Identify which cell holds the provided text, then report its (X, Y) central coordinate. 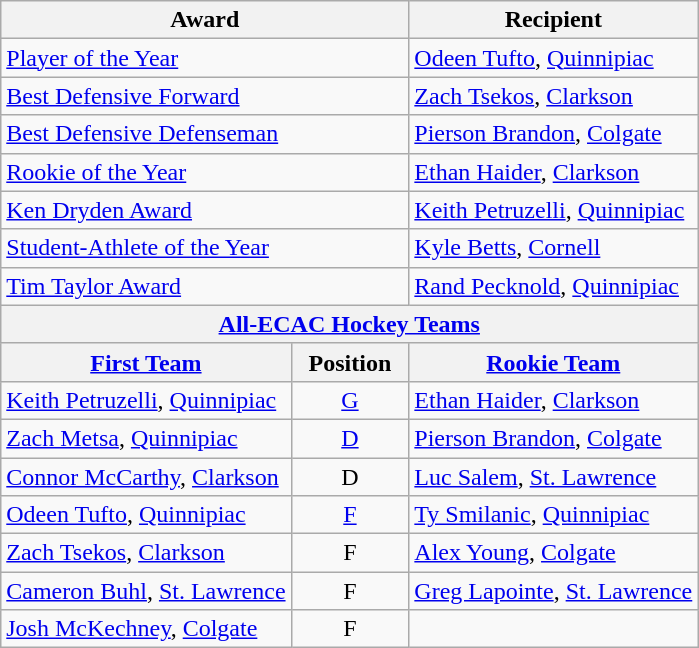
Tim Taylor Award (205, 286)
Luc Salem, St. Lawrence (554, 477)
Award (205, 20)
Greg Lapointe, St. Lawrence (554, 591)
Ty Smilanic, Quinnipiac (554, 515)
Connor McCarthy, Clarkson (146, 477)
Student-Athlete of the Year (205, 248)
Alex Young, Colgate (554, 553)
Kyle Betts, Cornell (554, 248)
Rand Pecknold, Quinnipiac (554, 286)
Josh McKechney, Colgate (146, 629)
Best Defensive Defenseman (205, 134)
First Team (146, 362)
G (350, 400)
Rookie Team (554, 362)
Position (350, 362)
Rookie of the Year (205, 172)
Player of the Year (205, 58)
All-ECAC Hockey Teams (350, 324)
Best Defensive Forward (205, 96)
Recipient (554, 20)
Zach Metsa, Quinnipiac (146, 438)
Ken Dryden Award (205, 210)
Cameron Buhl, St. Lawrence (146, 591)
